Return (x, y) of the center of cell containing provided text 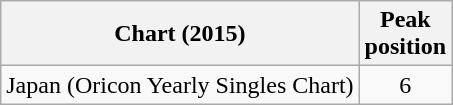
Peakposition (405, 34)
6 (405, 85)
Chart (2015) (180, 34)
Japan (Oricon Yearly Singles Chart) (180, 85)
